Identify which cell holds the provided text, then report its [x, y] central coordinate. 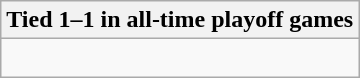
Tied 1–1 in all-time playoff games [180, 20]
